From the cell containing the given text, extract its center point as [x, y] coordinate. 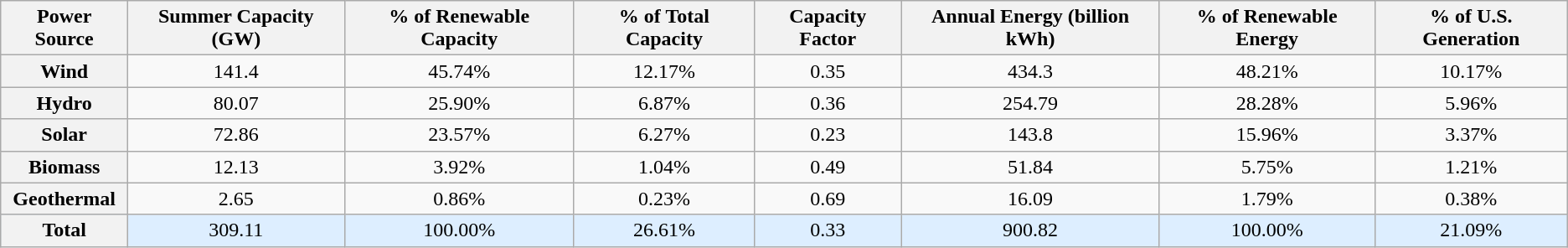
Solar [64, 135]
0.33 [828, 230]
2.65 [236, 199]
1.04% [663, 167]
45.74% [459, 71]
0.35 [828, 71]
1.79% [1266, 199]
Summer Capacity (GW) [236, 28]
21.09% [1471, 230]
6.27% [663, 135]
23.57% [459, 135]
48.21% [1266, 71]
1.21% [1471, 167]
15.96% [1266, 135]
141.4 [236, 71]
% of Total Capacity [663, 28]
143.8 [1030, 135]
26.61% [663, 230]
% of Renewable Capacity [459, 28]
Annual Energy (billion kWh) [1030, 28]
12.13 [236, 167]
5.75% [1266, 167]
12.17% [663, 71]
6.87% [663, 103]
Wind [64, 71]
0.36 [828, 103]
Biomass [64, 167]
434.3 [1030, 71]
3.92% [459, 167]
0.49 [828, 167]
% of Renewable Energy [1266, 28]
5.96% [1471, 103]
51.84 [1030, 167]
80.07 [236, 103]
0.23 [828, 135]
0.86% [459, 199]
309.11 [236, 230]
Geothermal [64, 199]
900.82 [1030, 230]
Capacity Factor [828, 28]
0.38% [1471, 199]
% of U.S. Generation [1471, 28]
254.79 [1030, 103]
72.86 [236, 135]
0.23% [663, 199]
Hydro [64, 103]
25.90% [459, 103]
Power Source [64, 28]
10.17% [1471, 71]
3.37% [1471, 135]
Total [64, 230]
16.09 [1030, 199]
0.69 [828, 199]
28.28% [1266, 103]
